Determine the [x, y] coordinate at the center of the cell enclosing the given text.  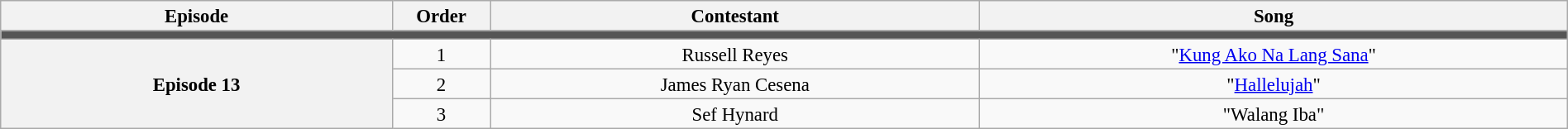
2 [441, 84]
1 [441, 55]
James Ryan Cesena [735, 84]
"Walang Iba" [1274, 114]
Episode [197, 16]
Contestant [735, 16]
Sef Hynard [735, 114]
Song [1274, 16]
Episode 13 [197, 84]
"Kung Ako Na Lang Sana" [1274, 55]
"Hallelujah" [1274, 84]
3 [441, 114]
Russell Reyes [735, 55]
Order [441, 16]
